For the text-containing cell, return its midpoint in [X, Y] coordinate format. 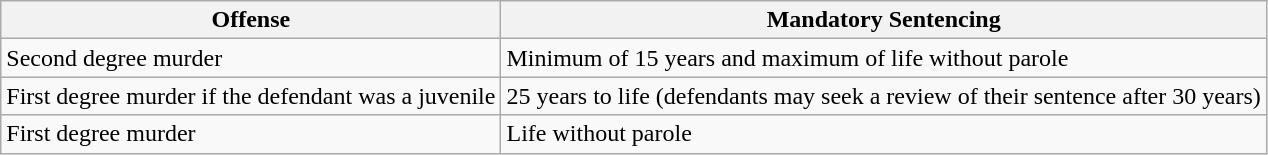
Mandatory Sentencing [884, 20]
Offense [251, 20]
First degree murder if the defendant was a juvenile [251, 96]
25 years to life (defendants may seek a review of their sentence after 30 years) [884, 96]
First degree murder [251, 134]
Life without parole [884, 134]
Second degree murder [251, 58]
Minimum of 15 years and maximum of life without parole [884, 58]
